Pinpoint the cell where the given text exists, returning its (X, Y) midpoint coordinate. 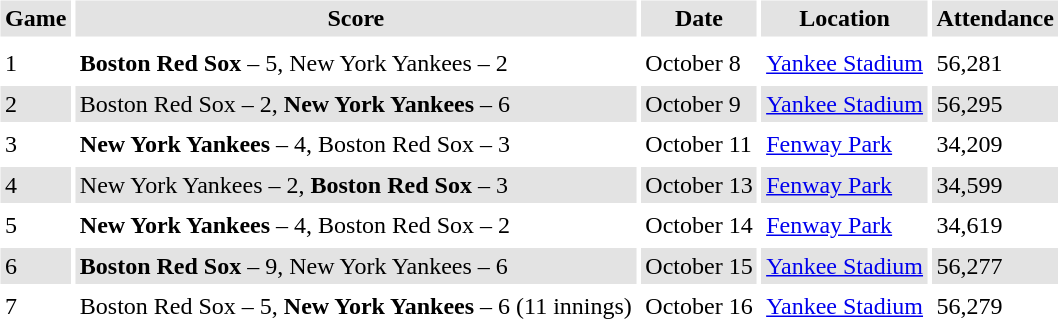
October 8 (699, 64)
6 (35, 266)
Game (35, 18)
56,295 (995, 104)
3 (35, 144)
Boston Red Sox – 9, New York Yankees – 6 (356, 266)
Date (699, 18)
October 9 (699, 104)
October 13 (699, 185)
Score (356, 18)
34,209 (995, 144)
Location (845, 18)
34,599 (995, 185)
34,619 (995, 226)
October 14 (699, 226)
New York Yankees – 2, Boston Red Sox – 3 (356, 185)
56,277 (995, 266)
New York Yankees – 4, Boston Red Sox – 2 (356, 226)
4 (35, 185)
New York Yankees – 4, Boston Red Sox – 3 (356, 144)
October 11 (699, 144)
2 (35, 104)
Boston Red Sox – 5, New York Yankees – 2 (356, 64)
Boston Red Sox – 2, New York Yankees – 6 (356, 104)
October 15 (699, 266)
5 (35, 226)
56,281 (995, 64)
1 (35, 64)
Attendance (995, 18)
